Capture the cell that displays the provided text and extract its [x, y] central coordinate. 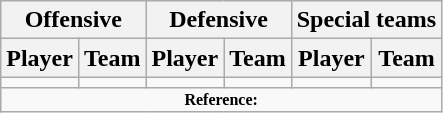
Offensive [74, 20]
Reference: [222, 100]
Defensive [218, 20]
Special teams [366, 20]
